Extract the (x, y) coordinate from the center of the cell holding the provided text.  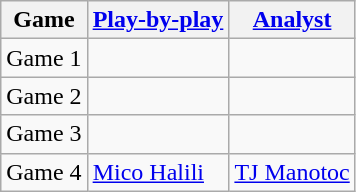
Game 1 (44, 58)
Game (44, 20)
Game 2 (44, 96)
Analyst (292, 20)
TJ Manotoc (292, 172)
Game 3 (44, 134)
Mico Halili (158, 172)
Play-by-play (158, 20)
Game 4 (44, 172)
